Return the (x, y) coordinate for the center point of the cell that contains the specified text.  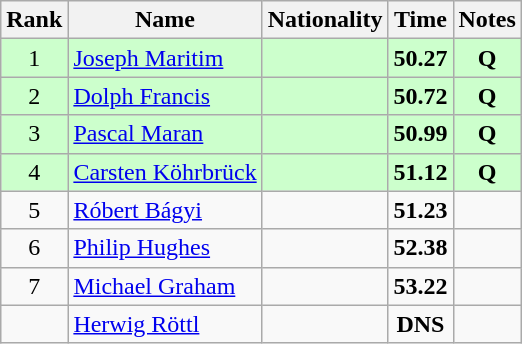
3 (34, 134)
53.22 (420, 286)
Rank (34, 20)
Notes (487, 20)
6 (34, 248)
Philip Hughes (165, 248)
7 (34, 286)
52.38 (420, 248)
50.72 (420, 96)
1 (34, 58)
Róbert Bágyi (165, 210)
50.99 (420, 134)
2 (34, 96)
Time (420, 20)
51.23 (420, 210)
4 (34, 172)
Name (165, 20)
Pascal Maran (165, 134)
5 (34, 210)
Carsten Köhrbrück (165, 172)
Dolph Francis (165, 96)
Joseph Maritim (165, 58)
Nationality (325, 20)
Herwig Röttl (165, 324)
Michael Graham (165, 286)
DNS (420, 324)
50.27 (420, 58)
51.12 (420, 172)
